Scan for the cell matching the given text and deliver its (X, Y) coordinate at center. 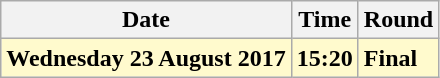
15:20 (324, 58)
Final (398, 58)
Date (146, 20)
Wednesday 23 August 2017 (146, 58)
Round (398, 20)
Time (324, 20)
